Search for the cell housing the specified text and yield its [x, y] center coordinate. 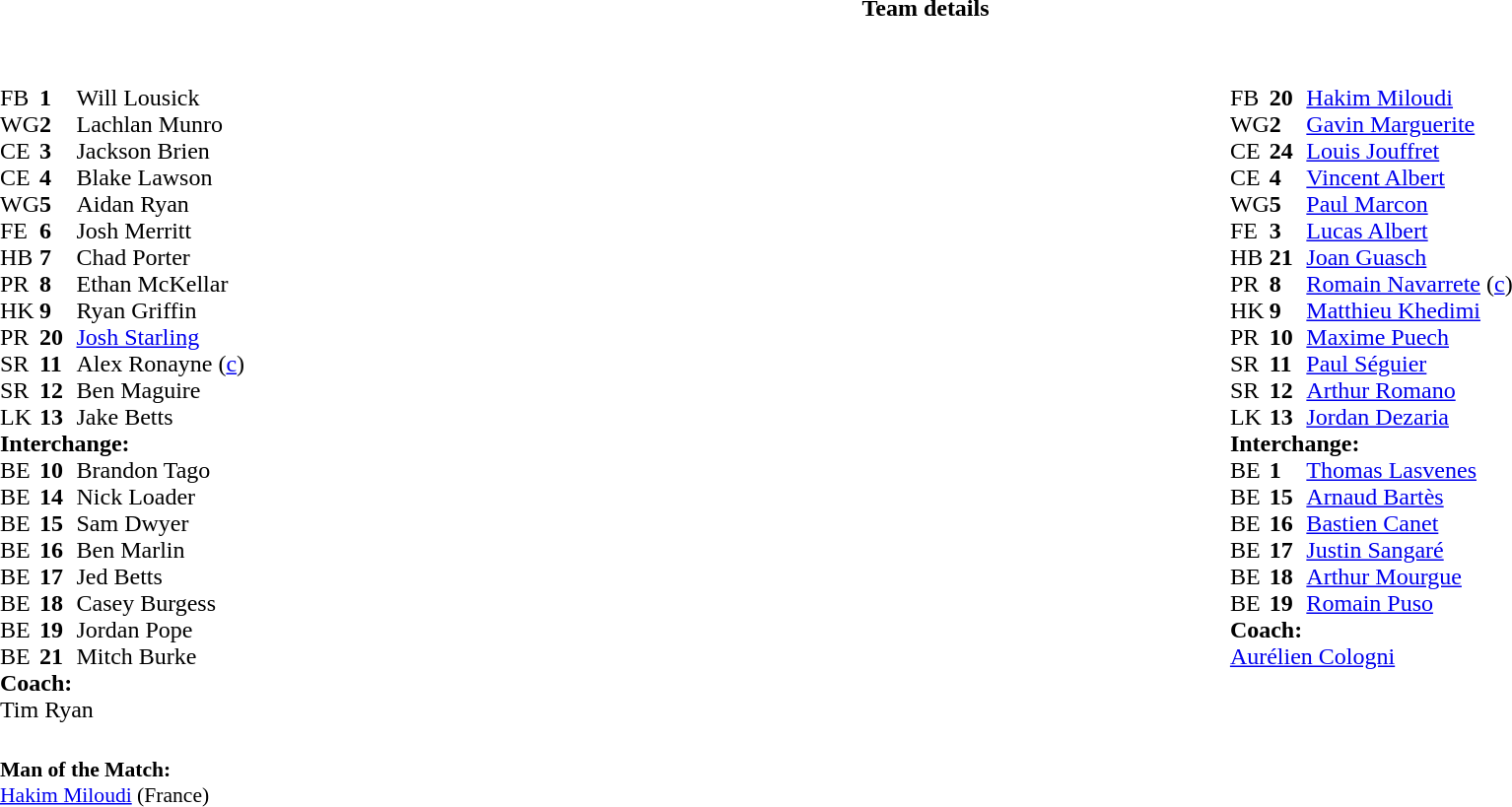
Ryan Griffin [160, 311]
Romain Puso [1409, 603]
Blake Lawson [160, 177]
Josh Starling [160, 337]
Interchange: [122, 443]
Aidan Ryan [160, 205]
Will Lousick [160, 99]
Thomas Lasvenes [1409, 471]
Casey Burgess [160, 603]
Romain Navarrete (c) [1409, 284]
Sam Dwyer [160, 524]
Jackson Brien [160, 152]
Arthur Romano [1409, 390]
Brandon Tago [160, 471]
Gavin Marguerite [1409, 124]
Hakim Miloudi [1409, 99]
6 [58, 231]
Louis Jouffret [1409, 152]
Coach: [122, 684]
Ben Maguire [160, 390]
Nick Loader [160, 497]
Matthieu Khedimi [1409, 311]
Bastien Canet [1409, 524]
Josh Merritt [160, 231]
Ben Marlin [160, 550]
Paul Séguier [1409, 365]
Lachlan Munro [160, 124]
Vincent Albert [1409, 177]
Jordan Pope [160, 631]
14 [58, 497]
Tim Ryan [141, 709]
Joan Guasch [1409, 258]
Ethan McKellar [160, 284]
Jake Betts [160, 418]
Lucas Albert [1409, 231]
Jed Betts [160, 577]
Chad Porter [160, 258]
Justin Sangaré [1409, 550]
Arnaud Bartès [1409, 497]
Alex Ronayne (c) [160, 365]
Maxime Puech [1409, 337]
Arthur Mourgue [1409, 577]
Paul Marcon [1409, 205]
Mitch Burke [160, 656]
Jordan Dezaria [1409, 418]
24 [1288, 152]
7 [58, 258]
